Capture the cell that displays the provided text and extract its (x, y) central coordinate. 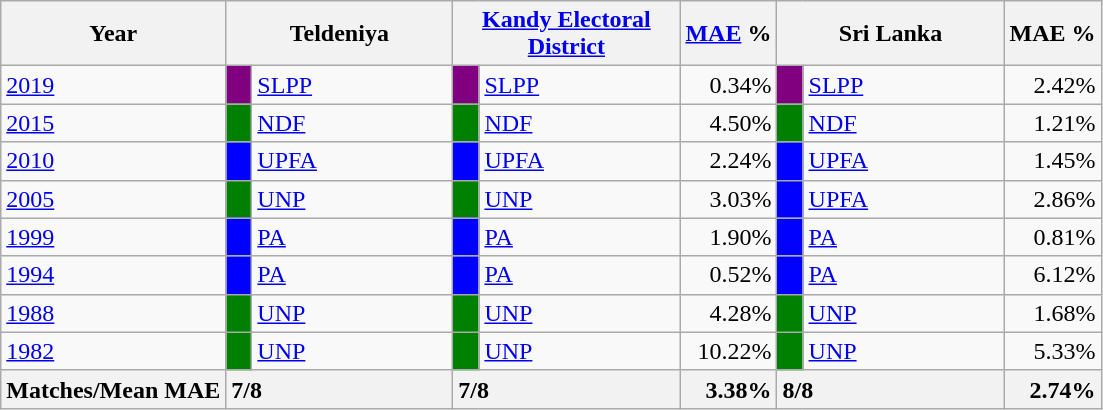
2005 (114, 199)
8/8 (890, 389)
3.03% (728, 199)
2.86% (1052, 199)
1982 (114, 351)
1988 (114, 313)
1.90% (728, 237)
5.33% (1052, 351)
2.42% (1052, 85)
0.34% (728, 85)
4.28% (728, 313)
Kandy Electoral District (566, 34)
2.74% (1052, 389)
10.22% (728, 351)
Matches/Mean MAE (114, 389)
4.50% (728, 123)
2015 (114, 123)
0.81% (1052, 237)
1.68% (1052, 313)
Year (114, 34)
2.24% (728, 161)
Teldeniya (340, 34)
0.52% (728, 275)
1.21% (1052, 123)
1994 (114, 275)
2019 (114, 85)
1999 (114, 237)
1.45% (1052, 161)
6.12% (1052, 275)
Sri Lanka (890, 34)
2010 (114, 161)
3.38% (728, 389)
